Capture the cell that displays the provided text and extract its (X, Y) central coordinate. 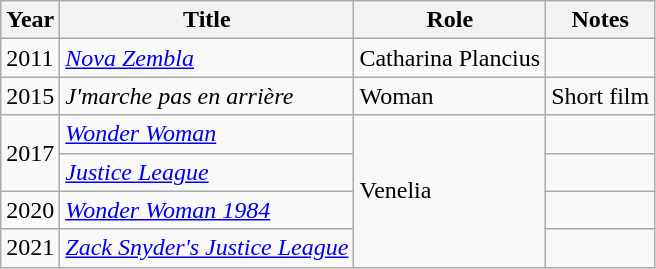
Wonder Woman 1984 (207, 210)
Venelia (450, 191)
Zack Snyder's Justice League (207, 248)
J'marche pas en arrière (207, 96)
Notes (600, 20)
Nova Zembla (207, 58)
Title (207, 20)
2021 (30, 248)
2011 (30, 58)
Woman (450, 96)
2017 (30, 153)
Wonder Woman (207, 134)
Year (30, 20)
Role (450, 20)
2015 (30, 96)
Short film (600, 96)
Catharina Plancius (450, 58)
Justice League (207, 172)
2020 (30, 210)
